Capture the cell that displays the provided text and extract its (X, Y) central coordinate. 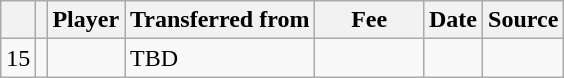
Transferred from (220, 20)
Fee (370, 20)
Player (86, 20)
TBD (220, 58)
15 (18, 58)
Date (452, 20)
Source (524, 20)
